Find where the given text appears and provide that cell's center as (x, y) coordinate. 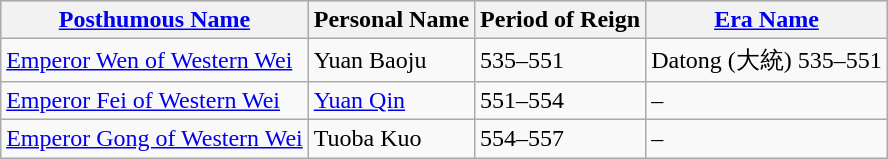
Yuan Qin (391, 100)
Emperor Gong of Western Wei (155, 138)
Period of Reign (560, 20)
Posthumous Name (155, 20)
Era Name (767, 20)
Yuan Baoju (391, 60)
551–554 (560, 100)
Personal Name (391, 20)
535–551 (560, 60)
554–557 (560, 138)
Tuoba Kuo (391, 138)
Emperor Wen of Western Wei (155, 60)
Datong (大統) 535–551 (767, 60)
Emperor Fei of Western Wei (155, 100)
